Locate the cell with the specified text and output its (x, y) center coordinate. 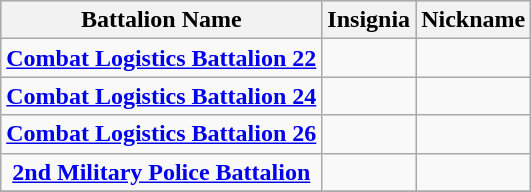
Combat Logistics Battalion 22 (162, 58)
Combat Logistics Battalion 24 (162, 96)
Nickname (474, 20)
2nd Military Police Battalion (162, 172)
Combat Logistics Battalion 26 (162, 134)
Battalion Name (162, 20)
Insignia (369, 20)
